Return [x, y] of the center of cell containing provided text 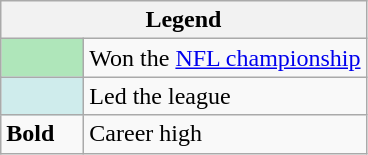
Bold [42, 134]
Led the league [225, 96]
Legend [184, 20]
Won the NFL championship [225, 58]
Career high [225, 134]
